Detect which cell encompasses the target text, then output its (X, Y) center coordinate. 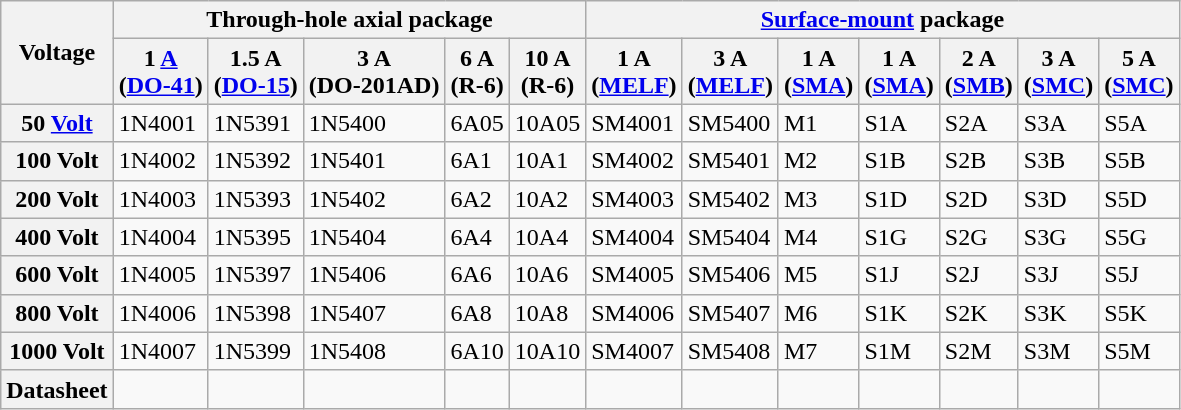
400 Volt (57, 237)
S1M (899, 351)
1N5402 (374, 199)
6A1 (477, 161)
SM5401 (730, 161)
1N5404 (374, 237)
1.5 A(DO-15) (256, 72)
SM4003 (634, 199)
M6 (818, 313)
SM5408 (730, 351)
S3M (1058, 351)
S2B (978, 161)
6A4 (477, 237)
M7 (818, 351)
1N4004 (160, 237)
6A8 (477, 313)
50 Volt (57, 123)
S1D (899, 199)
S1A (899, 123)
S5B (1139, 161)
600 Volt (57, 275)
6A6 (477, 275)
SM4007 (634, 351)
SM5400 (730, 123)
10A6 (547, 275)
M5 (818, 275)
S1B (899, 161)
10A10 (547, 351)
S5K (1139, 313)
S5A (1139, 123)
1N5392 (256, 161)
10A1 (547, 161)
1N5391 (256, 123)
10A05 (547, 123)
3 A(DO-201AD) (374, 72)
200 Volt (57, 199)
S2J (978, 275)
M2 (818, 161)
1N5398 (256, 313)
1N5400 (374, 123)
100 Volt (57, 161)
1N5407 (374, 313)
M3 (818, 199)
S2K (978, 313)
6A05 (477, 123)
M4 (818, 237)
6A2 (477, 199)
SM4001 (634, 123)
1N5395 (256, 237)
1N5406 (374, 275)
10 A(R-6) (547, 72)
1N5399 (256, 351)
S3G (1058, 237)
1 A(MELF) (634, 72)
6A10 (477, 351)
3 A(MELF) (730, 72)
S2A (978, 123)
S1J (899, 275)
S2M (978, 351)
1N4003 (160, 199)
S5G (1139, 237)
1N5408 (374, 351)
1000 Volt (57, 351)
S2G (978, 237)
S1K (899, 313)
SM5402 (730, 199)
S3A (1058, 123)
SM5407 (730, 313)
SM4005 (634, 275)
Datasheet (57, 389)
S3B (1058, 161)
S3K (1058, 313)
S3J (1058, 275)
3 A(SMC) (1058, 72)
10A8 (547, 313)
S5M (1139, 351)
5 A(SMC) (1139, 72)
M1 (818, 123)
1N4002 (160, 161)
6 A(R-6) (477, 72)
1N5397 (256, 275)
SM4004 (634, 237)
SM4006 (634, 313)
1N5393 (256, 199)
2 A(SMB) (978, 72)
1 A(DO-41) (160, 72)
800 Volt (57, 313)
1N4006 (160, 313)
Through-hole axial package (350, 20)
S5J (1139, 275)
S1G (899, 237)
SM5406 (730, 275)
10A4 (547, 237)
1N4005 (160, 275)
S5D (1139, 199)
1N4001 (160, 123)
1N4007 (160, 351)
S2D (978, 199)
S3D (1058, 199)
SM4002 (634, 161)
10A2 (547, 199)
1N5401 (374, 161)
Surface-mount package (882, 20)
Voltage (57, 52)
SM5404 (730, 237)
